Pinpoint the cell where the given text exists, returning its [x, y] midpoint coordinate. 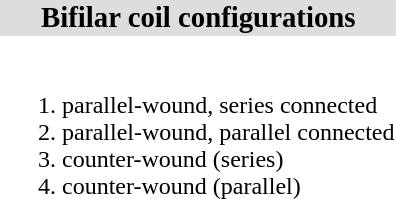
Bifilar coil configurations [198, 18]
